Determine the [x, y] coordinate at the center of the cell enclosing the given text.  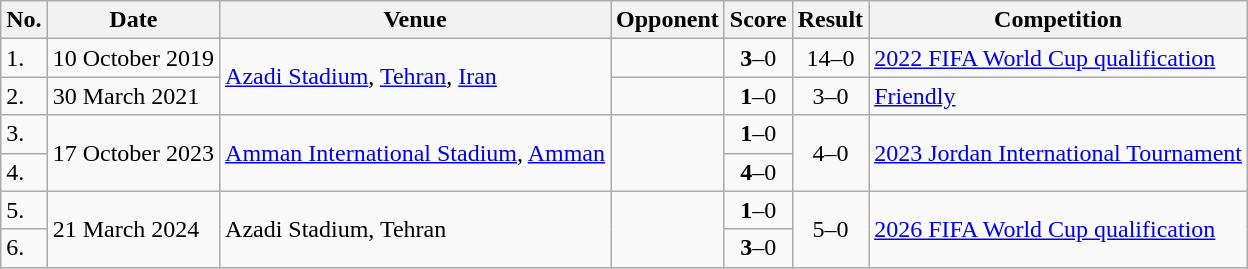
1. [24, 58]
Score [758, 20]
Competition [1058, 20]
14–0 [830, 58]
Azadi Stadium, Tehran [416, 229]
6. [24, 248]
Friendly [1058, 96]
21 March 2024 [133, 229]
Venue [416, 20]
17 October 2023 [133, 153]
3. [24, 134]
2022 FIFA World Cup qualification [1058, 58]
Date [133, 20]
10 October 2019 [133, 58]
Azadi Stadium, Tehran, Iran [416, 77]
2023 Jordan International Tournament [1058, 153]
2. [24, 96]
Opponent [668, 20]
No. [24, 20]
5–0 [830, 229]
Result [830, 20]
4. [24, 172]
30 March 2021 [133, 96]
Amman International Stadium, Amman [416, 153]
5. [24, 210]
2026 FIFA World Cup qualification [1058, 229]
